Search for the cell housing the specified text and yield its [X, Y] center coordinate. 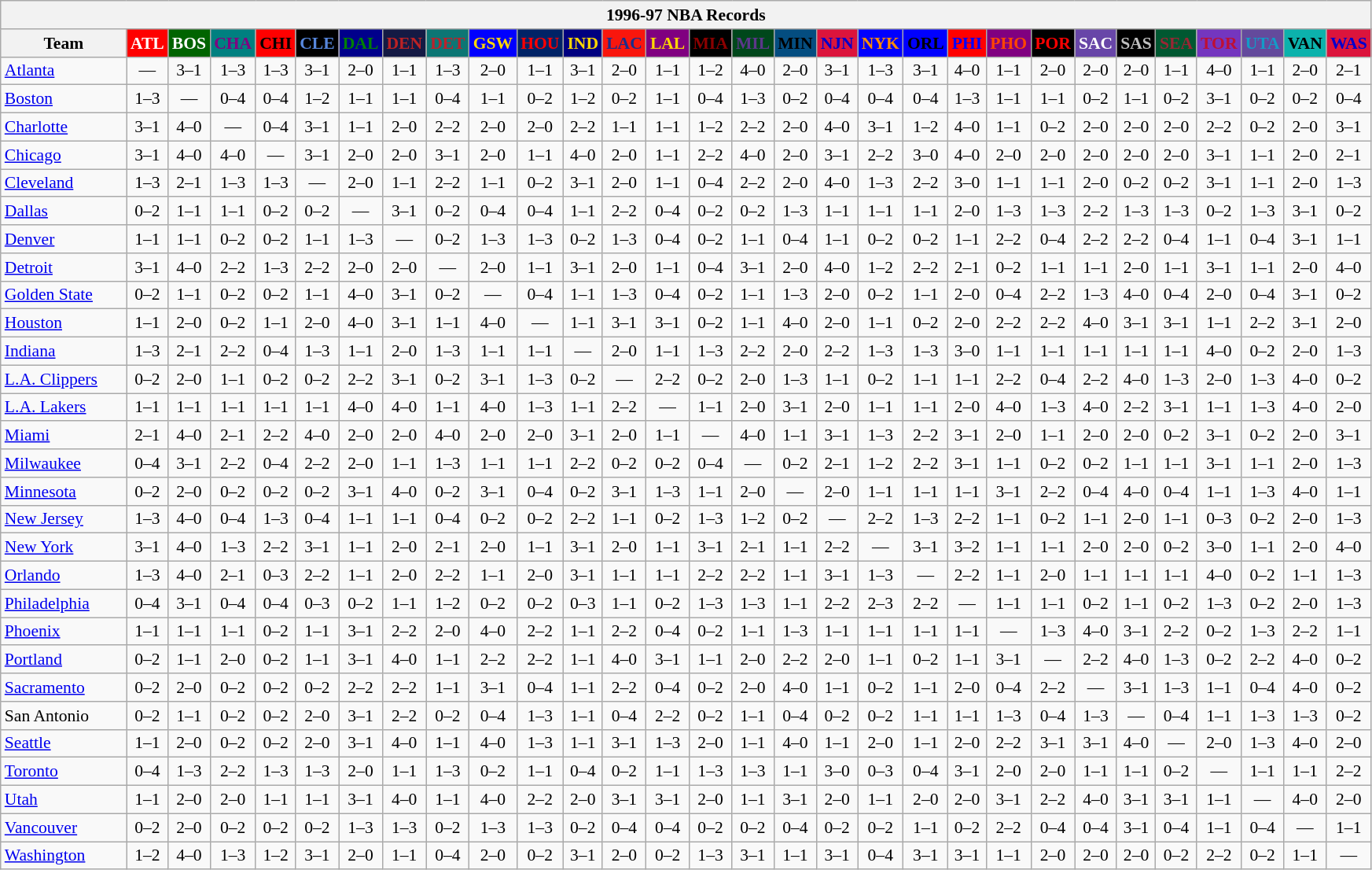
Miami [64, 436]
Toronto [64, 772]
SAS [1136, 43]
Utah [64, 800]
WAS [1349, 43]
PHI [967, 43]
Washington [64, 856]
L.A. Clippers [64, 379]
CHI [275, 43]
POR [1053, 43]
Golden State [64, 295]
Sacramento [64, 688]
CLE [318, 43]
Minnesota [64, 492]
3–2 [967, 547]
ATL [148, 43]
Chicago [64, 155]
DAL [361, 43]
ORL [926, 43]
SEA [1176, 43]
Milwaukee [64, 463]
Team [64, 43]
MIA [710, 43]
MIN [795, 43]
TOR [1219, 43]
1996-97 NBA Records [686, 15]
New York [64, 547]
UTA [1263, 43]
Dallas [64, 212]
DEN [404, 43]
Houston [64, 323]
NYK [881, 43]
HOU [539, 43]
2–3 [881, 603]
MIL [753, 43]
Vancouver [64, 828]
IND [583, 43]
VAN [1305, 43]
BOS [189, 43]
Atlanta [64, 71]
NJN [837, 43]
LAC [624, 43]
L.A. Lakers [64, 407]
Seattle [64, 743]
Denver [64, 239]
Portland [64, 660]
Boston [64, 99]
Charlotte [64, 127]
Orlando [64, 576]
GSW [494, 43]
PHO [1008, 43]
San Antonio [64, 716]
SAC [1096, 43]
Detroit [64, 267]
Cleveland [64, 183]
Philadelphia [64, 603]
Indiana [64, 352]
LAL [668, 43]
CHA [233, 43]
Phoenix [64, 632]
New Jersey [64, 519]
DET [448, 43]
